Return [x, y] of the center of cell containing provided text 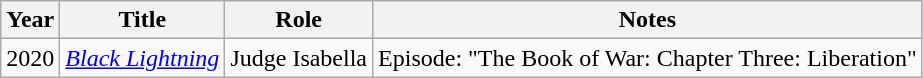
Black Lightning [142, 58]
Episode: "The Book of War: Chapter Three: Liberation" [648, 58]
Judge Isabella [299, 58]
Title [142, 20]
Notes [648, 20]
2020 [30, 58]
Role [299, 20]
Year [30, 20]
